Locate the cell with the specified text and output its [X, Y] center coordinate. 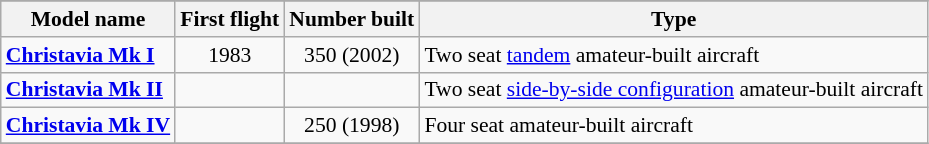
Two seat tandem amateur-built aircraft [674, 55]
350 (2002) [352, 55]
1983 [230, 55]
Type [674, 19]
Four seat amateur-built aircraft [674, 126]
250 (1998) [352, 126]
Number built [352, 19]
Christavia Mk IV [88, 126]
First flight [230, 19]
Model name [88, 19]
Christavia Mk II [88, 90]
Christavia Mk I [88, 55]
Two seat side-by-side configuration amateur-built aircraft [674, 90]
